Detect which cell encompasses the target text, then output its (X, Y) center coordinate. 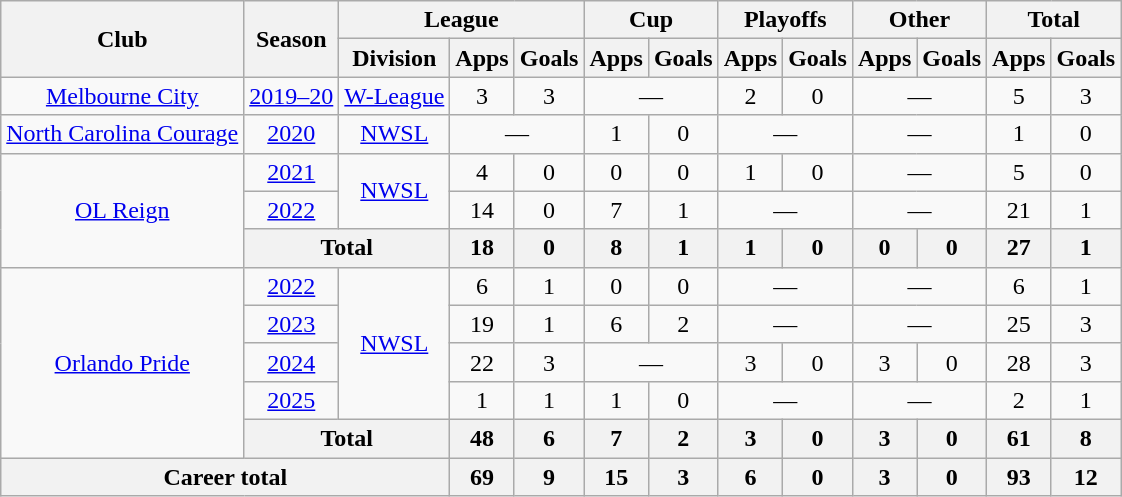
Orlando Pride (122, 362)
4 (482, 172)
2020 (292, 134)
2019–20 (292, 96)
25 (1019, 324)
North Carolina Courage (122, 134)
OL Reign (122, 210)
19 (482, 324)
W-League (394, 96)
2021 (292, 172)
9 (549, 477)
14 (482, 210)
61 (1019, 438)
Other (919, 20)
93 (1019, 477)
Club (122, 39)
Division (394, 58)
Playoffs (785, 20)
2023 (292, 324)
Cup (651, 20)
22 (482, 362)
2025 (292, 400)
18 (482, 248)
27 (1019, 248)
15 (616, 477)
21 (1019, 210)
28 (1019, 362)
2024 (292, 362)
12 (1086, 477)
Season (292, 39)
69 (482, 477)
Career total (226, 477)
48 (482, 438)
Melbourne City (122, 96)
League (462, 20)
